Scan for the cell matching the given text and deliver its (X, Y) coordinate at center. 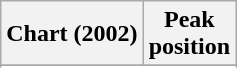
Peakposition (189, 34)
Chart (2002) (72, 34)
